Capture the cell that displays the provided text and extract its (x, y) central coordinate. 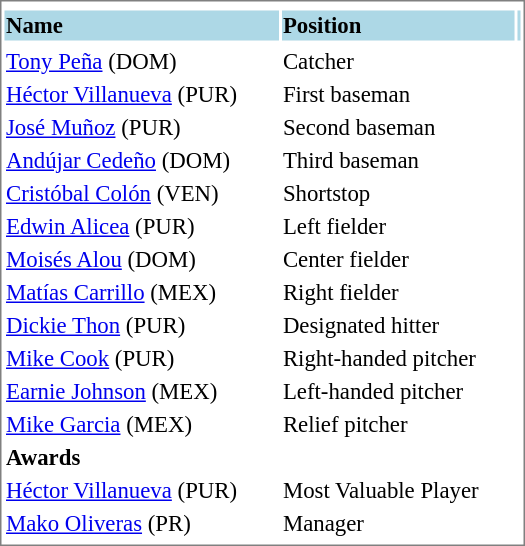
Position (398, 25)
Tony Peña (DOM) (141, 61)
Mike Cook (PUR) (141, 359)
Relief pitcher (398, 425)
Andújar Cedeño (DOM) (141, 161)
Awards (141, 457)
Second baseman (398, 127)
First baseman (398, 95)
Earnie Johnson (MEX) (141, 391)
Designated hitter (398, 325)
José Muñoz (PUR) (141, 127)
Left-handed pitcher (398, 391)
Right-handed pitcher (398, 359)
Mike Garcia (MEX) (141, 425)
Third baseman (398, 161)
Shortstop (398, 193)
Cristóbal Colón (VEN) (141, 193)
Moisés Alou (DOM) (141, 259)
Center fielder (398, 259)
Left fielder (398, 227)
Mako Oliveras (PR) (141, 523)
Edwin Alicea (PUR) (141, 227)
Name (141, 25)
Most Valuable Player (398, 491)
Catcher (398, 61)
Matías Carrillo (MEX) (141, 293)
Right fielder (398, 293)
Manager (398, 523)
Dickie Thon (PUR) (141, 325)
